Return the [x, y] coordinate for the center point of the cell that contains the specified text.  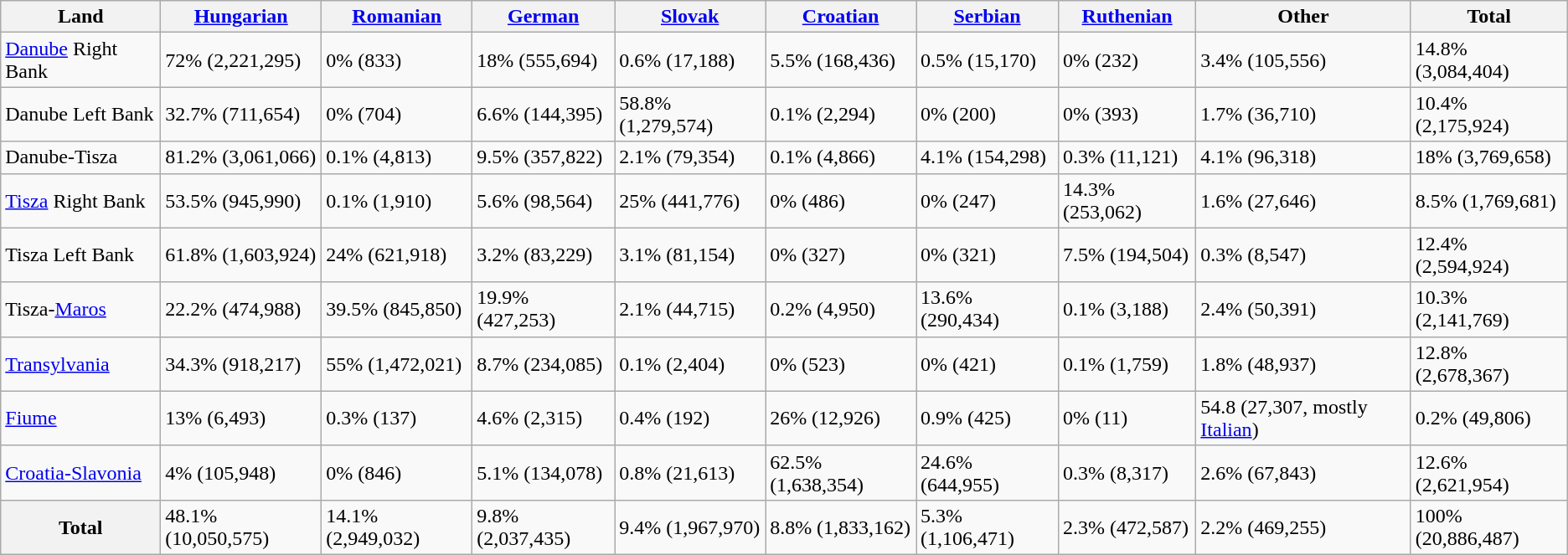
0% (523) [841, 363]
0% (833) [397, 60]
62.5% (1,638,354) [841, 472]
5.1% (134,078) [544, 472]
Land [80, 17]
Other [1303, 17]
32.7% (711,654) [241, 114]
1.6% (27,646) [1303, 201]
72% (2,221,295) [241, 60]
8.8% (1,833,162) [841, 527]
German [544, 17]
3.4% (105,556) [1303, 60]
0% (486) [841, 201]
0% (321) [988, 254]
8.7% (234,085) [544, 363]
4.1% (96,318) [1303, 157]
19.9% (427,253) [544, 310]
9.5% (357,822) [544, 157]
0.8% (21,613) [690, 472]
14.3% (253,062) [1127, 201]
4% (105,948) [241, 472]
10.3% (2,141,769) [1489, 310]
0% (200) [988, 114]
1.8% (48,937) [1303, 363]
13.6% (290,434) [988, 310]
0% (421) [988, 363]
9.8% (2,037,435) [544, 527]
26% (12,926) [841, 419]
12.4% (2,594,924) [1489, 254]
Serbian [988, 17]
5.5% (168,436) [841, 60]
2.1% (44,715) [690, 310]
3.1% (81,154) [690, 254]
0.3% (137) [397, 419]
6.6% (144,395) [544, 114]
Croatia-Slavonia [80, 472]
13% (6,493) [241, 419]
25% (441,776) [690, 201]
0.3% (8,547) [1303, 254]
0% (846) [397, 472]
0.1% (2,294) [841, 114]
0.2% (4,950) [841, 310]
0.1% (2,404) [690, 363]
34.3% (918,217) [241, 363]
2.1% (79,354) [690, 157]
0.1% (4,813) [397, 157]
0.3% (8,317) [1127, 472]
Tisza Right Bank [80, 201]
0% (11) [1127, 419]
53.5% (945,990) [241, 201]
58.8% (1,279,574) [690, 114]
2.6% (67,843) [1303, 472]
4.1% (154,298) [988, 157]
12.6% (2,621,954) [1489, 472]
18% (555,694) [544, 60]
54.8 (27,307, mostly Italian) [1303, 419]
Romanian [397, 17]
3.2% (83,229) [544, 254]
0.1% (4,866) [841, 157]
2.2% (469,255) [1303, 527]
5.6% (98,564) [544, 201]
0% (247) [988, 201]
2.4% (50,391) [1303, 310]
14.1% (2,949,032) [397, 527]
Croatian [841, 17]
24.6% (644,955) [988, 472]
22.2% (474,988) [241, 310]
7.5% (194,504) [1127, 254]
Transylvania [80, 363]
0.1% (1,759) [1127, 363]
2.3% (472,587) [1127, 527]
Tisza Left Bank [80, 254]
Danube Left Bank [80, 114]
48.1% (10,050,575) [241, 527]
39.5% (845,850) [397, 310]
Ruthenian [1127, 17]
0.1% (1,910) [397, 201]
0.6% (17,188) [690, 60]
Fiume [80, 419]
Slovak [690, 17]
0% (704) [397, 114]
55% (1,472,021) [397, 363]
24% (621,918) [397, 254]
61.8% (1,603,924) [241, 254]
12.8% (2,678,367) [1489, 363]
81.2% (3,061,066) [241, 157]
0.9% (425) [988, 419]
18% (3,769,658) [1489, 157]
5.3% (1,106,471) [988, 527]
0.3% (11,121) [1127, 157]
14.8% (3,084,404) [1489, 60]
Tisza-Maros [80, 310]
0.4% (192) [690, 419]
0% (327) [841, 254]
4.6% (2,315) [544, 419]
1.7% (36,710) [1303, 114]
Danube-Tisza [80, 157]
0.1% (3,188) [1127, 310]
100% (20,886,487) [1489, 527]
0% (393) [1127, 114]
0% (232) [1127, 60]
9.4% (1,967,970) [690, 527]
10.4% (2,175,924) [1489, 114]
Danube Right Bank [80, 60]
0.2% (49,806) [1489, 419]
8.5% (1,769,681) [1489, 201]
0.5% (15,170) [988, 60]
Hungarian [241, 17]
